Return the [X, Y] coordinate for the center point of the cell that contains the specified text.  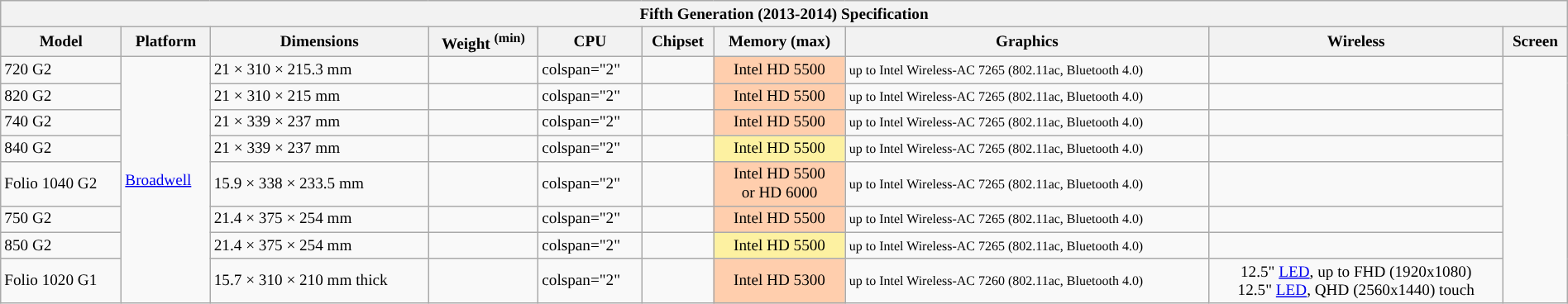
Folio 1020 G1 [61, 281]
Model [61, 41]
CPU [590, 41]
850 G2 [61, 245]
Intel HD 5500or HD 6000 [779, 183]
Memory (max) [779, 41]
Platform [165, 41]
Intel HD 5300 [779, 281]
720 G2 [61, 70]
Broadwell [165, 180]
15.7 × 310 × 210 mm thick [319, 281]
Folio 1040 G2 [61, 183]
15.9 × 338 × 233.5 mm [319, 183]
820 G2 [61, 96]
Chipset [678, 41]
840 G2 [61, 149]
up to Intel Wireless-AC 7260 (802.11ac, Bluetooth 4.0) [1027, 281]
740 G2 [61, 122]
Dimensions [319, 41]
Graphics [1027, 41]
Screen [1536, 41]
21 × 310 × 215.3 mm [319, 70]
Fifth Generation (2013-2014) Specification [784, 14]
Weight (min) [483, 41]
12.5" LED, up to FHD (1920x1080)12.5" LED, QHD (2560x1440) touch [1356, 281]
Wireless [1356, 41]
750 G2 [61, 219]
21 × 310 × 215 mm [319, 96]
